Pinpoint the cell where the given text exists, returning its (x, y) midpoint coordinate. 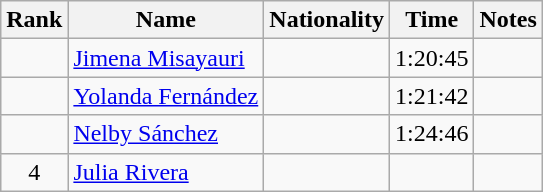
Nationality (327, 20)
Name (166, 20)
Time (432, 20)
1:21:42 (432, 96)
Rank (34, 20)
4 (34, 172)
1:24:46 (432, 134)
Nelby Sánchez (166, 134)
1:20:45 (432, 58)
Yolanda Fernández (166, 96)
Notes (508, 20)
Jimena Misayauri (166, 58)
Julia Rivera (166, 172)
